Return the (x, y) coordinate for the center point of the cell that contains the specified text.  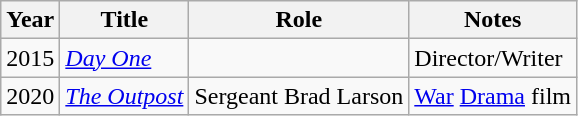
Director/Writer (493, 58)
Year (30, 20)
2020 (30, 96)
The Outpost (124, 96)
2015 (30, 58)
War Drama film (493, 96)
Sergeant Brad Larson (299, 96)
Role (299, 20)
Notes (493, 20)
Title (124, 20)
Day One (124, 58)
